From the cell containing the given text, extract its center point as [x, y] coordinate. 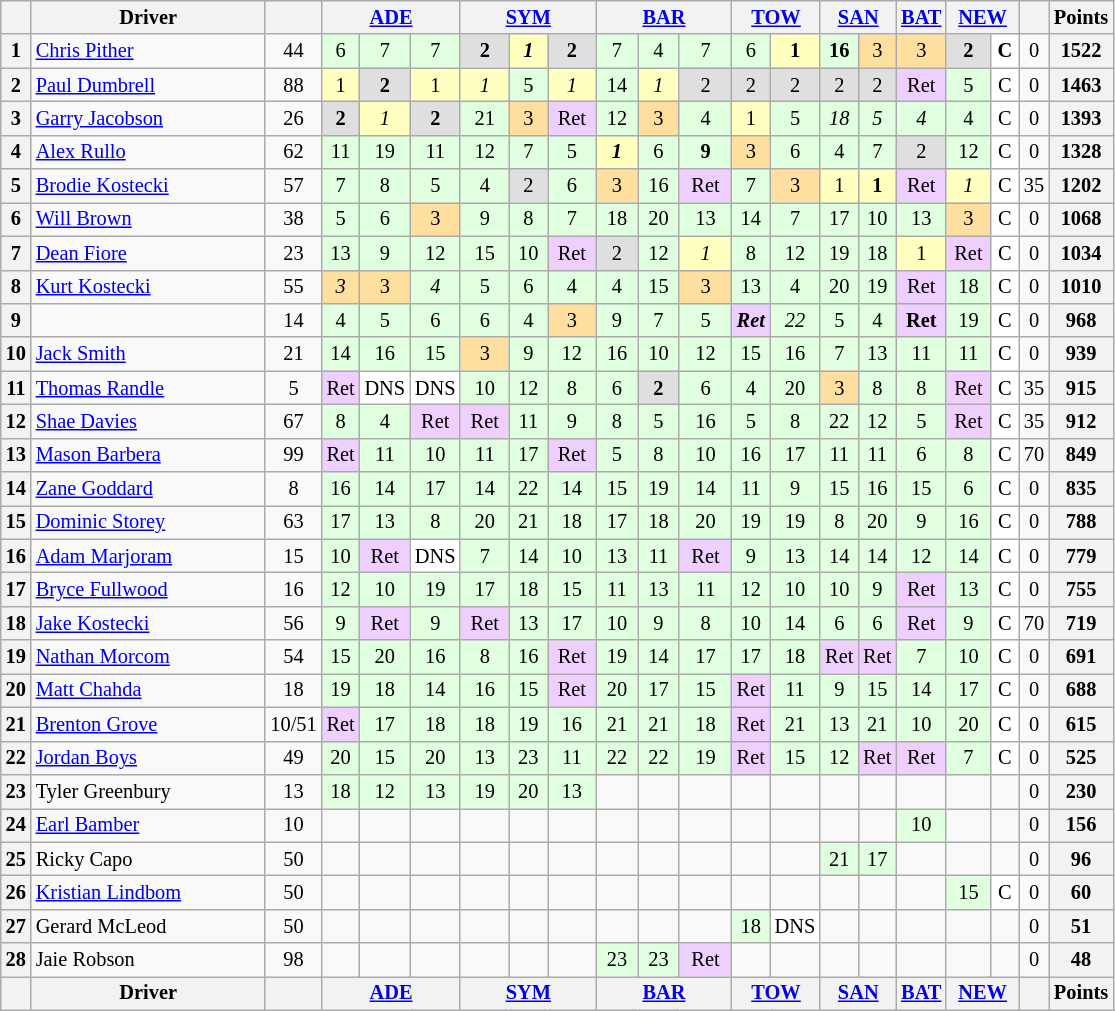
1328 [1081, 152]
63 [293, 522]
230 [1081, 791]
915 [1081, 388]
28 [16, 960]
Jaie Robson [148, 960]
Adam Marjoram [148, 556]
912 [1081, 421]
835 [1081, 489]
156 [1081, 825]
691 [1081, 657]
49 [293, 758]
57 [293, 186]
1463 [1081, 85]
615 [1081, 724]
Gerard McLeod [148, 926]
1202 [1081, 186]
Mason Barbera [148, 455]
Brodie Kostecki [148, 186]
Will Brown [148, 219]
Jordan Boys [148, 758]
Alex Rullo [148, 152]
27 [16, 926]
60 [1081, 892]
1010 [1081, 287]
1393 [1081, 118]
Ricky Capo [148, 859]
44 [293, 51]
Bryce Fullwood [148, 589]
88 [293, 85]
Brenton Grove [148, 724]
939 [1081, 354]
779 [1081, 556]
525 [1081, 758]
849 [1081, 455]
Jack Smith [148, 354]
48 [1081, 960]
Garry Jacobson [148, 118]
Thomas Randle [148, 388]
Matt Chahda [148, 690]
98 [293, 960]
1522 [1081, 51]
Paul Dumbrell [148, 85]
Dean Fiore [148, 253]
55 [293, 287]
96 [1081, 859]
51 [1081, 926]
Nathan Morcom [148, 657]
Chris Pither [148, 51]
Kurt Kostecki [148, 287]
56 [293, 623]
Zane Goddard [148, 489]
1034 [1081, 253]
Dominic Storey [148, 522]
Tyler Greenbury [148, 791]
54 [293, 657]
24 [16, 825]
968 [1081, 320]
Jake Kostecki [148, 623]
1068 [1081, 219]
Earl Bamber [148, 825]
Kristian Lindbom [148, 892]
Shae Davies [148, 421]
38 [293, 219]
755 [1081, 589]
62 [293, 152]
10/51 [293, 724]
719 [1081, 623]
688 [1081, 690]
788 [1081, 522]
25 [16, 859]
99 [293, 455]
67 [293, 421]
